Return the [x, y] coordinate for the center point of the cell that contains the specified text.  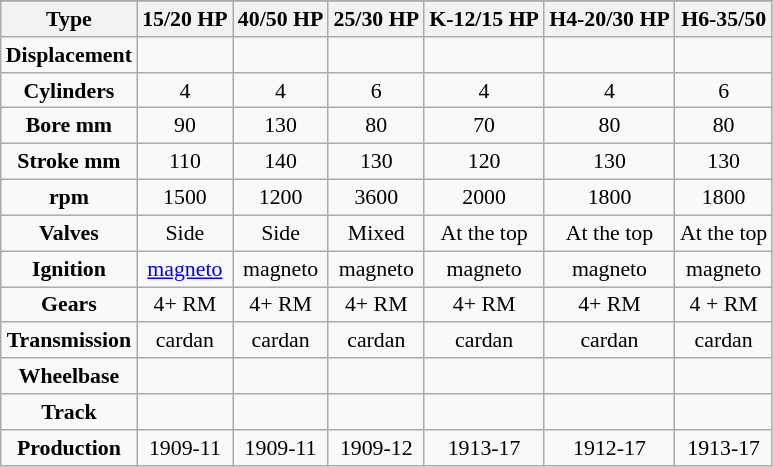
1200 [281, 197]
110 [185, 161]
70 [484, 125]
Stroke mm [69, 161]
Wheelbase [69, 375]
Displacement [69, 54]
Transmission [69, 340]
120 [484, 161]
4 + RM [724, 304]
Gears [69, 304]
Valves [69, 233]
40/50 HP [281, 18]
25/30 HP [376, 18]
Cylinders [69, 90]
K-12/15 HP [484, 18]
1909-12 [376, 447]
Mixed [376, 233]
90 [185, 125]
H4-20/30 HP [610, 18]
rpm [69, 197]
1912-17 [610, 447]
Production [69, 447]
Ignition [69, 268]
Type [69, 18]
140 [281, 161]
Track [69, 411]
Bore mm [69, 125]
1500 [185, 197]
2000 [484, 197]
15/20 HP [185, 18]
H6-35/50 [724, 18]
3600 [376, 197]
